For the text-containing cell, return its midpoint in [x, y] coordinate format. 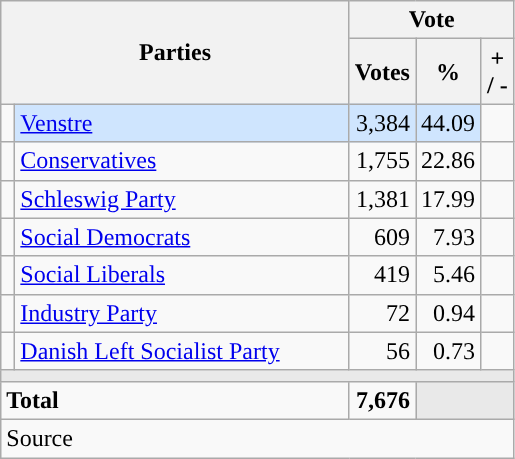
+ / - [498, 72]
1,755 [382, 161]
Vote [432, 20]
0.94 [448, 313]
Industry Party [182, 313]
Parties [176, 52]
Source [258, 438]
7.93 [448, 237]
56 [382, 351]
Venstre [182, 123]
419 [382, 275]
1,381 [382, 199]
Social Democrats [182, 237]
7,676 [382, 400]
Votes [382, 72]
3,384 [382, 123]
Schleswig Party [182, 199]
0.73 [448, 351]
44.09 [448, 123]
% [448, 72]
5.46 [448, 275]
22.86 [448, 161]
Social Liberals [182, 275]
17.99 [448, 199]
609 [382, 237]
72 [382, 313]
Total [176, 400]
Conservatives [182, 161]
Danish Left Socialist Party [182, 351]
